Provide the [X, Y] coordinate of the cell's center where the given text is located.  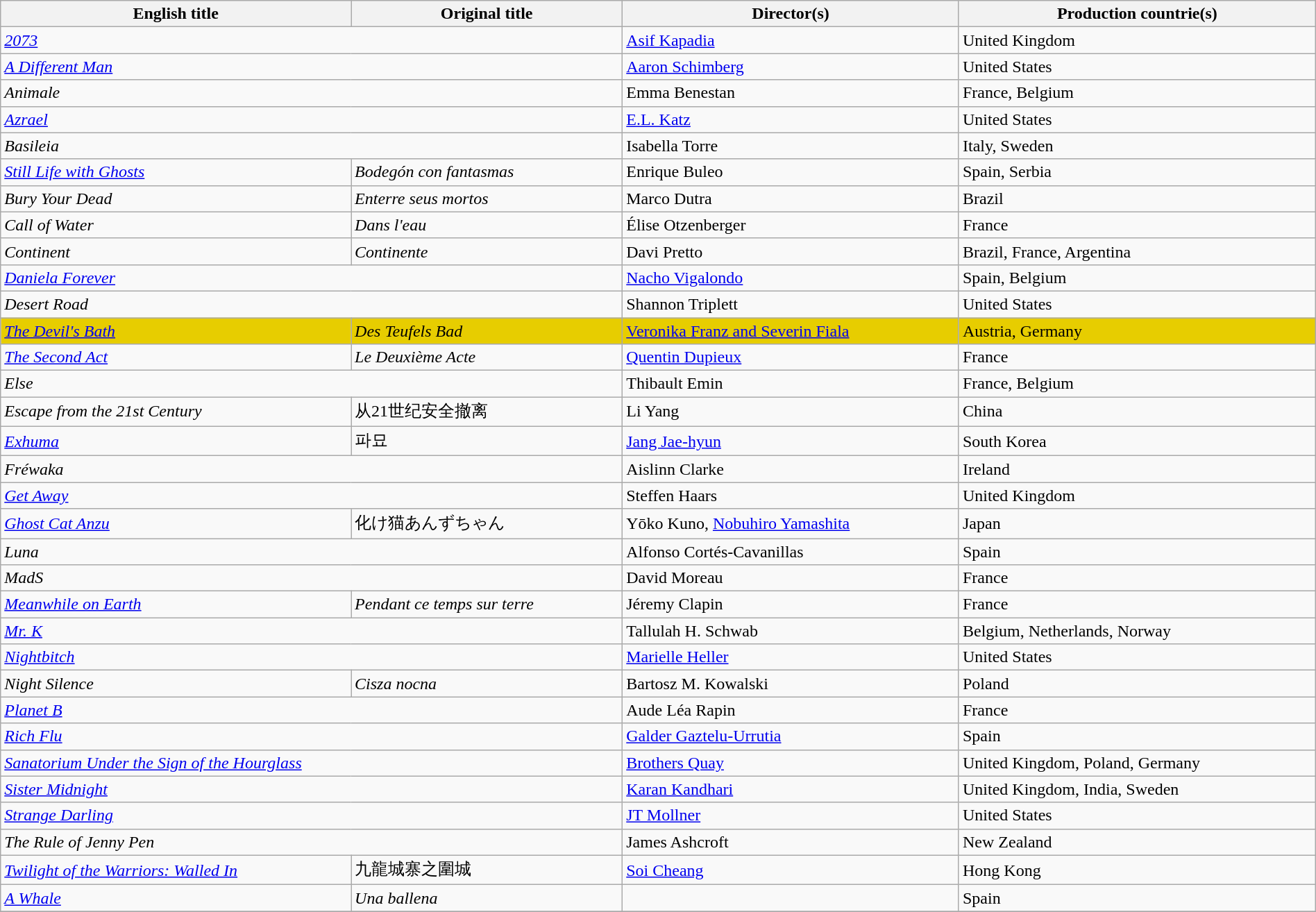
Else [312, 384]
Aaron Schimberg [791, 67]
E.L. Katz [791, 119]
Japan [1137, 523]
South Korea [1137, 441]
Twilight of the Warriors: Walled In [176, 870]
Exhuma [176, 441]
Rich Flu [312, 736]
Brothers Quay [791, 763]
Nacho Vigalondo [791, 278]
Steffen Haars [791, 496]
化け猫あんずちゃん [487, 523]
Aude Léa Rapin [791, 710]
2073 [312, 40]
United Kingdom, India, Sweden [1137, 789]
Davi Pretto [791, 251]
Meanwhile on Earth [176, 605]
A Different Man [312, 67]
Li Yang [791, 412]
Dans l'eau [487, 225]
Planet B [312, 710]
The Rule of Jenny Pen [312, 842]
Asif Kapadia [791, 40]
Cisza nocna [487, 684]
Escape from the 21st Century [176, 412]
Poland [1137, 684]
Mr. K [312, 631]
New Zealand [1137, 842]
Isabella Torre [791, 146]
Still Life with Ghosts [176, 172]
English title [176, 14]
Jéremy Clapin [791, 605]
파묘 [487, 441]
The Devil's Bath [176, 331]
Continent [176, 251]
Sister Midnight [312, 789]
Yōko Kuno, Nobuhiro Yamashita [791, 523]
从21世纪安全撤离 [487, 412]
Marco Dutra [791, 199]
Austria, Germany [1137, 331]
Ghost Cat Anzu [176, 523]
Sanatorium Under the Sign of the Hourglass [312, 763]
MadS [312, 578]
Desert Road [312, 304]
Strange Darling [312, 816]
Brazil, France, Argentina [1137, 251]
Quentin Dupieux [791, 357]
Luna [312, 552]
James Ashcroft [791, 842]
Get Away [312, 496]
Bury Your Dead [176, 199]
Shannon Triplett [791, 304]
Hong Kong [1137, 870]
Spain, Serbia [1137, 172]
Fréwaka [312, 469]
Original title [487, 14]
Des Teufels Bad [487, 331]
Le Deuxième Acte [487, 357]
David Moreau [791, 578]
A Whale [176, 898]
Veronika Franz and Severin Fiala [791, 331]
Alfonso Cortés-Cavanillas [791, 552]
Una ballena [487, 898]
Daniela Forever [312, 278]
Galder Gaztelu-Urrutia [791, 736]
Nightbitch [312, 657]
JT Mollner [791, 816]
The Second Act [176, 357]
Soi Cheang [791, 870]
Spain, Belgium [1137, 278]
Pendant ce temps sur terre [487, 605]
Continente [487, 251]
Bartosz M. Kowalski [791, 684]
Night Silence [176, 684]
Thibault Emin [791, 384]
九龍城寨之圍城 [487, 870]
Jang Jae-hyun [791, 441]
Élise Otzenberger [791, 225]
Production countrie(s) [1137, 14]
Director(s) [791, 14]
Tallulah H. Schwab [791, 631]
Azrael [312, 119]
Enrique Buleo [791, 172]
Bodegón con fantasmas [487, 172]
Belgium, Netherlands, Norway [1137, 631]
China [1137, 412]
Animale [312, 93]
Enterre seus mortos [487, 199]
Karan Kandhari [791, 789]
Emma Benestan [791, 93]
Ireland [1137, 469]
Aislinn Clarke [791, 469]
Italy, Sweden [1137, 146]
Basileia [312, 146]
United Kingdom, Poland, Germany [1137, 763]
Marielle Heller [791, 657]
Brazil [1137, 199]
Call of Water [176, 225]
